Capture the cell that displays the provided text and extract its (x, y) central coordinate. 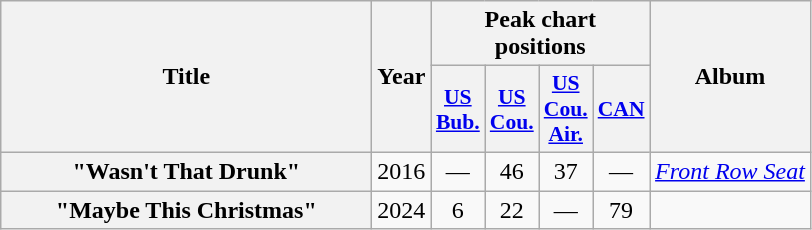
Album (730, 77)
USCou.Air. (566, 110)
46 (512, 171)
2016 (402, 171)
"Wasn't That Drunk" (186, 171)
79 (622, 209)
Title (186, 77)
37 (566, 171)
Year (402, 77)
CAN (622, 110)
USBub. (458, 110)
Front Row Seat (730, 171)
6 (458, 209)
"Maybe This Christmas" (186, 209)
22 (512, 209)
2024 (402, 209)
USCou. (512, 110)
Peak chartpositions (540, 34)
